Locate the cell with the specified text and output its (x, y) center coordinate. 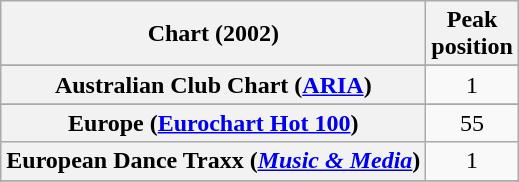
European Dance Traxx (Music & Media) (214, 161)
Australian Club Chart (ARIA) (214, 85)
Peakposition (472, 34)
Chart (2002) (214, 34)
55 (472, 123)
Europe (Eurochart Hot 100) (214, 123)
